For the text-containing cell, return its midpoint in (x, y) coordinate format. 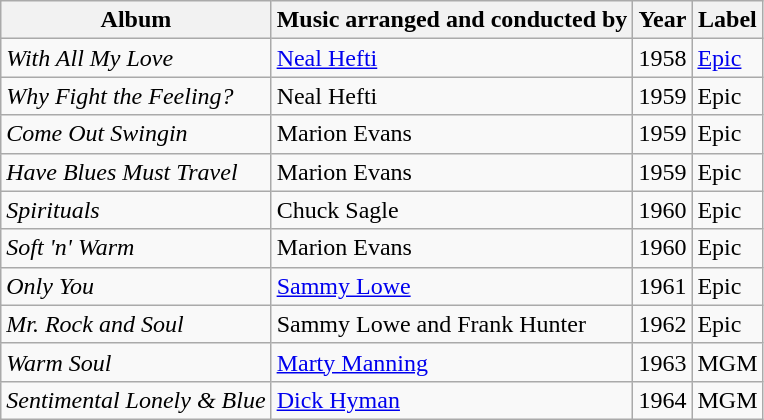
Label (728, 20)
Why Fight the Feeling? (136, 96)
Mr. Rock and Soul (136, 324)
Dick Hyman (452, 400)
Spirituals (136, 210)
Warm Soul (136, 362)
1962 (662, 324)
Marty Manning (452, 362)
Sentimental Lonely & Blue (136, 400)
1963 (662, 362)
Soft 'n' Warm (136, 248)
Album (136, 20)
Sammy Lowe (452, 286)
Chuck Sagle (452, 210)
1958 (662, 58)
Music arranged and conducted by (452, 20)
Sammy Lowe and Frank Hunter (452, 324)
1964 (662, 400)
Year (662, 20)
Have Blues Must Travel (136, 172)
1961 (662, 286)
Only You (136, 286)
Come Out Swingin (136, 134)
With All My Love (136, 58)
